Find where the given text appears and provide that cell's center as (X, Y) coordinate. 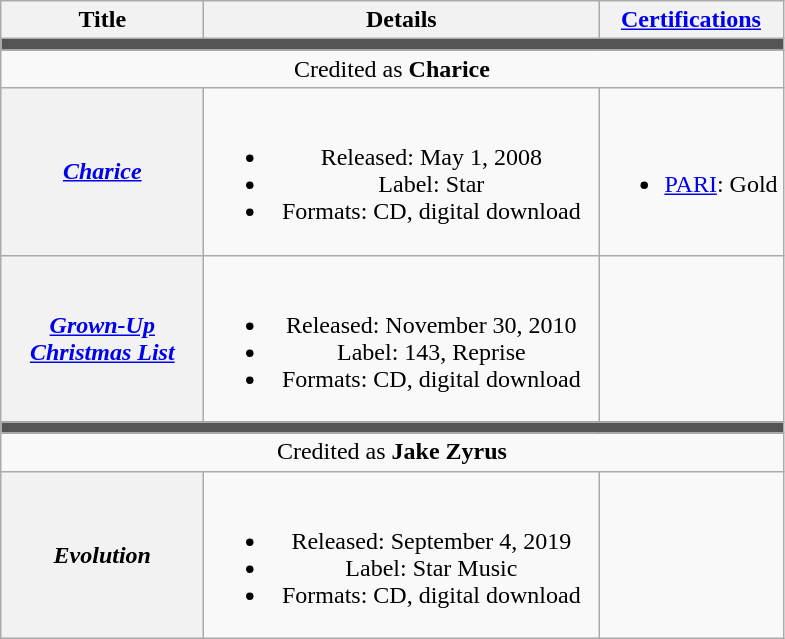
Credited as Charice (392, 69)
Charice (102, 172)
Released: September 4, 2019Label: Star MusicFormats: CD, digital download (402, 554)
Details (402, 20)
Certifications (691, 20)
Title (102, 20)
Evolution (102, 554)
Released: May 1, 2008Label: StarFormats: CD, digital download (402, 172)
Released: November 30, 2010Label: 143, RepriseFormats: CD, digital download (402, 338)
Grown-Up Christmas List (102, 338)
Credited as Jake Zyrus (392, 452)
PARI: Gold (691, 172)
